For the text-containing cell, return its midpoint in [X, Y] coordinate format. 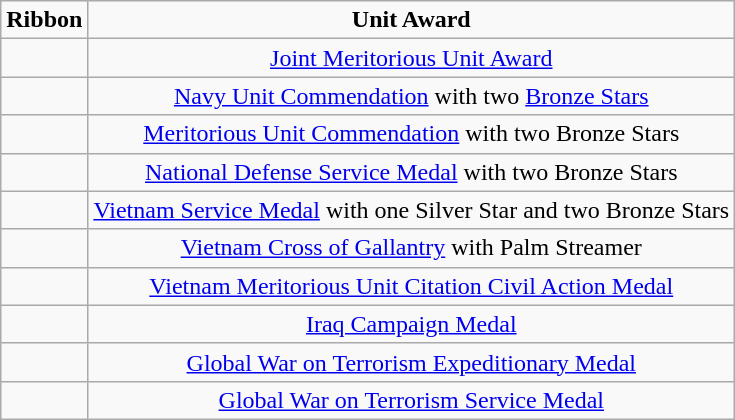
Vietnam Meritorious Unit Citation Civil Action Medal [412, 286]
Iraq Campaign Medal [412, 324]
National Defense Service Medal with two Bronze Stars [412, 172]
Global War on Terrorism Expeditionary Medal [412, 362]
Vietnam Service Medal with one Silver Star and two Bronze Stars [412, 210]
Vietnam Cross of Gallantry with Palm Streamer [412, 248]
Navy Unit Commendation with two Bronze Stars [412, 96]
Unit Award [412, 20]
Global War on Terrorism Service Medal [412, 400]
Joint Meritorious Unit Award [412, 58]
Ribbon [44, 20]
Meritorious Unit Commendation with two Bronze Stars [412, 134]
